Return the (x, y) coordinate for the center point of the cell that contains the specified text.  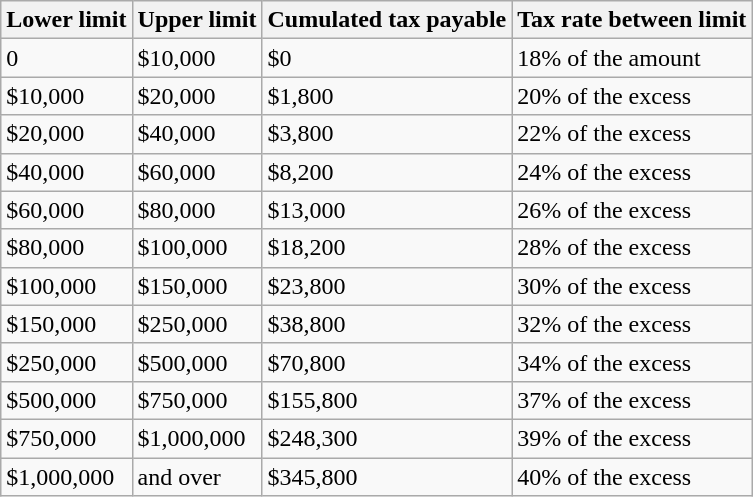
30% of the excess (632, 286)
28% of the excess (632, 248)
37% of the excess (632, 400)
26% of the excess (632, 210)
$18,200 (387, 248)
$3,800 (387, 134)
Cumulated tax payable (387, 20)
18% of the amount (632, 58)
Upper limit (197, 20)
Tax rate between limit (632, 20)
32% of the excess (632, 324)
and over (197, 477)
$8,200 (387, 172)
0 (66, 58)
$70,800 (387, 362)
34% of the excess (632, 362)
$155,800 (387, 400)
20% of the excess (632, 96)
$13,000 (387, 210)
24% of the excess (632, 172)
Lower limit (66, 20)
$248,300 (387, 438)
40% of the excess (632, 477)
$23,800 (387, 286)
$38,800 (387, 324)
39% of the excess (632, 438)
$0 (387, 58)
$345,800 (387, 477)
$1,800 (387, 96)
22% of the excess (632, 134)
